Output the [X, Y] coordinate of the center of the cell containing the given text.  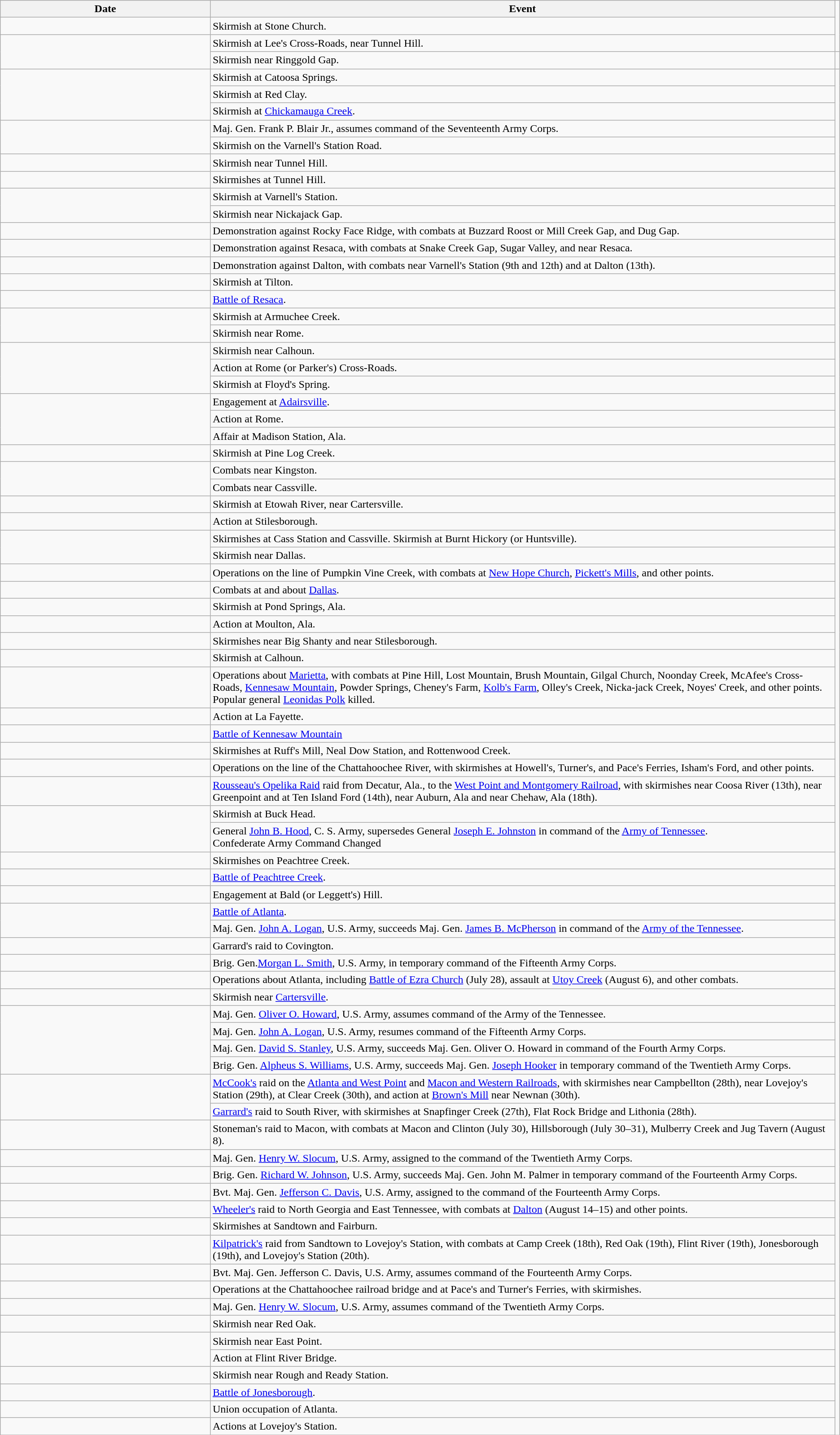
Action at Rome (or Parker's) Cross-Roads. [522, 368]
Skirmish near Ringgold Gap. [522, 60]
Skirmish at Tilton. [522, 282]
Skirmish near Dallas. [522, 556]
Skirmish near Rome. [522, 334]
Skirmishes at Sandtown and Fairburn. [522, 1226]
Maj. Gen. Henry W. Slocum, U.S. Army, assigned to the command of the Twentieth Army Corps. [522, 1158]
Union occupation of Atlanta. [522, 1409]
Skirmish at Lee's Cross-Roads, near Tunnel Hill. [522, 43]
Date [105, 9]
Combats near Kingston. [522, 470]
Operations at the Chattahoochee railroad bridge and at Pace's and Turner's Ferries, with skirmishes. [522, 1290]
Skirmish near Cartersville. [522, 997]
Demonstration against Rocky Face Ridge, with combats at Buzzard Roost or Mill Creek Gap, and Dug Gap. [522, 231]
Action at Flint River Bridge. [522, 1358]
Maj. Gen. Oliver O. Howard, U.S. Army, assumes command of the Army of the Tennessee. [522, 1014]
Brig. Gen.Morgan L. Smith, U.S. Army, in temporary command of the Fifteenth Army Corps. [522, 963]
Maj. Gen. John A. Logan, U.S. Army, succeeds Maj. Gen. James B. McPherson in command of the Army of the Tennessee. [522, 929]
Skirmish at Catoosa Springs. [522, 77]
Skirmish at Armuchee Creek. [522, 316]
Battle of Peachtree Creek. [522, 878]
Maj. Gen. John A. Logan, U.S. Army, resumes command of the Fifteenth Army Corps. [522, 1031]
Battle of Atlanta. [522, 912]
Skirmish at Buck Head. [522, 814]
Skirmish at Stone Church. [522, 26]
Operations on the line of the Chattahoochee River, with skirmishes at Howell's, Turner's, and Pace's Ferries, Isham's Ford, and other points. [522, 768]
Bvt. Maj. Gen. Jefferson C. Davis, U.S. Army, assigned to the command of the Fourteenth Army Corps. [522, 1192]
Affair at Madison Station, Ala. [522, 436]
Skirmishes at Cass Station and Cassville. Skirmish at Burnt Hickory (or Huntsville). [522, 539]
Skirmishes at Tunnel Hill. [522, 180]
Combats near Cassville. [522, 487]
Brig. Gen. Alpheus S. Williams, U.S. Army, succeeds Maj. Gen. Joseph Hooker in temporary command of the Twentieth Army Corps. [522, 1065]
Bvt. Maj. Gen. Jefferson C. Davis, U.S. Army, assumes command of the Fourteenth Army Corps. [522, 1273]
Skirmish at Pine Log Creek. [522, 453]
Operations on the line of Pumpkin Vine Creek, with combats at New Hope Church, Pickett's Mills, and other points. [522, 573]
Skirmish at Varnell's Station. [522, 197]
Operations about Atlanta, including Battle of Ezra Church (July 28), assault at Utoy Creek (August 6), and other combats. [522, 980]
Action at Rome. [522, 419]
Demonstration against Dalton, with combats near Varnell's Station (9th and 12th) and at Dalton (13th). [522, 265]
General John B. Hood, C. S. Army, supersedes General Joseph E. Johnston in command of the Army of Tennessee.Confederate Army Command Changed [522, 838]
Event [522, 9]
Skirmishes near Big Shanty and near Stilesborough. [522, 641]
Stoneman's raid to Macon, with combats at Macon and Clinton (July 30), Hillsborough (July 30–31), Mulberry Creek and Jug Tavern (August 8). [522, 1135]
Maj. Gen. Frank P. Blair Jr., assumes command of the Seventeenth Army Corps. [522, 128]
Garrard's raid to Covington. [522, 946]
Skirmish near Calhoun. [522, 351]
Skirmish at Chickamauga Creek. [522, 111]
Action at Moulton, Ala. [522, 624]
Battle of Kennesaw Mountain [522, 733]
Skirmish on the Varnell's Station Road. [522, 145]
Combats at and about Dallas. [522, 590]
Skirmish at Etowah River, near Cartersville. [522, 505]
Engagement at Adairsville. [522, 402]
Brig. Gen. Richard W. Johnson, U.S. Army, succeeds Maj. Gen. John M. Palmer in temporary command of the Fourteenth Army Corps. [522, 1175]
Skirmish at Red Clay. [522, 94]
Skirmish near Nickajack Gap. [522, 214]
Skirmish near Tunnel Hill. [522, 162]
Battle of Resaca. [522, 299]
Skirmish at Calhoun. [522, 658]
Wheeler's raid to North Georgia and East Tennessee, with combats at Dalton (August 14–15) and other points. [522, 1209]
Demonstration against Resaca, with combats at Snake Creek Gap, Sugar Valley, and near Resaca. [522, 248]
Maj. Gen. David S. Stanley, U.S. Army, succeeds Maj. Gen. Oliver O. Howard in command of the Fourth Army Corps. [522, 1048]
Skirmishes at Ruff's Mill, Neal Dow Station, and Rottenwood Creek. [522, 750]
Battle of Jonesborough. [522, 1392]
Skirmish at Floyd's Spring. [522, 385]
Skirmish near East Point. [522, 1341]
Skirmish near Red Oak. [522, 1324]
Skirmish at Pond Springs, Ala. [522, 607]
Skirmishes on Peachtree Creek. [522, 860]
Action at La Fayette. [522, 716]
Actions at Lovejoy's Station. [522, 1426]
Skirmish near Rough and Ready Station. [522, 1375]
Action at Stilesborough. [522, 522]
Engagement at Bald (or Leggett's) Hill. [522, 895]
Garrard's raid to South River, with skirmishes at Snapfinger Creek (27th), Flat Rock Bridge and Lithonia (28th). [522, 1112]
Maj. Gen. Henry W. Slocum, U.S. Army, assumes command of the Twentieth Army Corps. [522, 1307]
